From the cell containing the given text, extract its center point as [X, Y] coordinate. 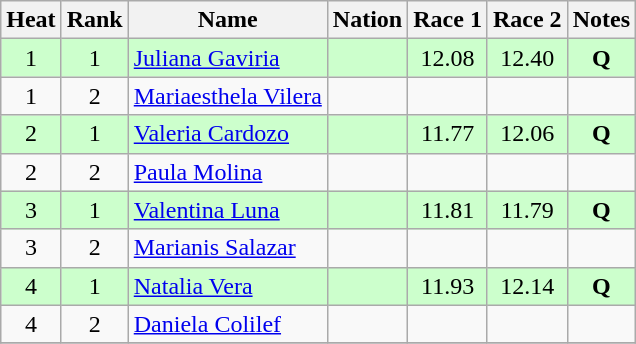
11.81 [448, 210]
Mariaesthela Vilera [228, 96]
11.93 [448, 286]
Race 2 [527, 20]
Valeria Cardozo [228, 134]
Heat [31, 20]
12.08 [448, 58]
Juliana Gaviria [228, 58]
Valentina Luna [228, 210]
Name [228, 20]
Paula Molina [228, 172]
12.40 [527, 58]
Rank [94, 20]
Notes [601, 20]
Natalia Vera [228, 286]
Race 1 [448, 20]
Daniela Colilef [228, 324]
Nation [367, 20]
Marianis Salazar [228, 248]
12.06 [527, 134]
12.14 [527, 286]
11.77 [448, 134]
11.79 [527, 210]
